Return the (x, y) coordinate for the center point of the cell that contains the specified text.  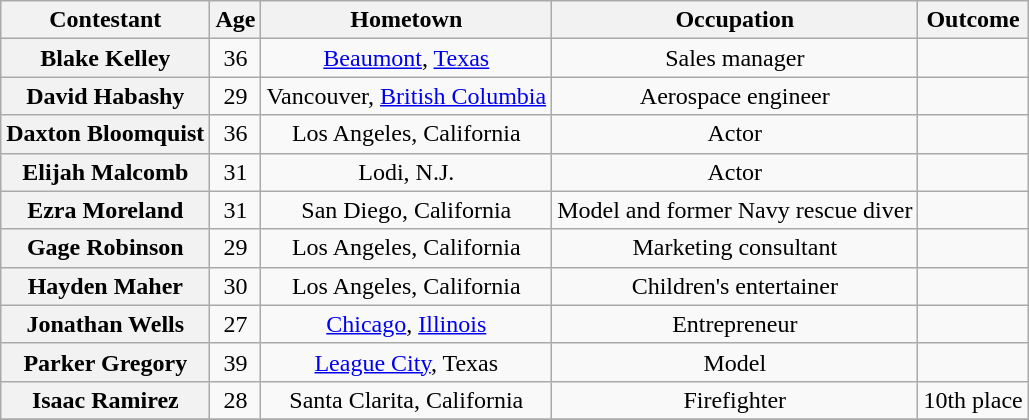
Marketing consultant (735, 248)
39 (236, 362)
League City, Texas (406, 362)
30 (236, 286)
Occupation (735, 20)
Model (735, 362)
27 (236, 324)
Firefighter (735, 400)
Sales manager (735, 58)
Parker Gregory (106, 362)
David Habashy (106, 96)
Jonathan Wells (106, 324)
Age (236, 20)
Hayden Maher (106, 286)
Hometown (406, 20)
Santa Clarita, California (406, 400)
Lodi, N.J. (406, 172)
Vancouver, British Columbia (406, 96)
Outcome (973, 20)
Blake Kelley (106, 58)
10th place (973, 400)
Daxton Bloomquist (106, 134)
Gage Robinson (106, 248)
Elijah Malcomb (106, 172)
Model and former Navy rescue diver (735, 210)
Beaumont, Texas (406, 58)
Isaac Ramirez (106, 400)
San Diego, California (406, 210)
Entrepreneur (735, 324)
Ezra Moreland (106, 210)
28 (236, 400)
Contestant (106, 20)
Children's entertainer (735, 286)
Aerospace engineer (735, 96)
Chicago, Illinois (406, 324)
